Return the [X, Y] coordinate for the center point of the cell that contains the specified text.  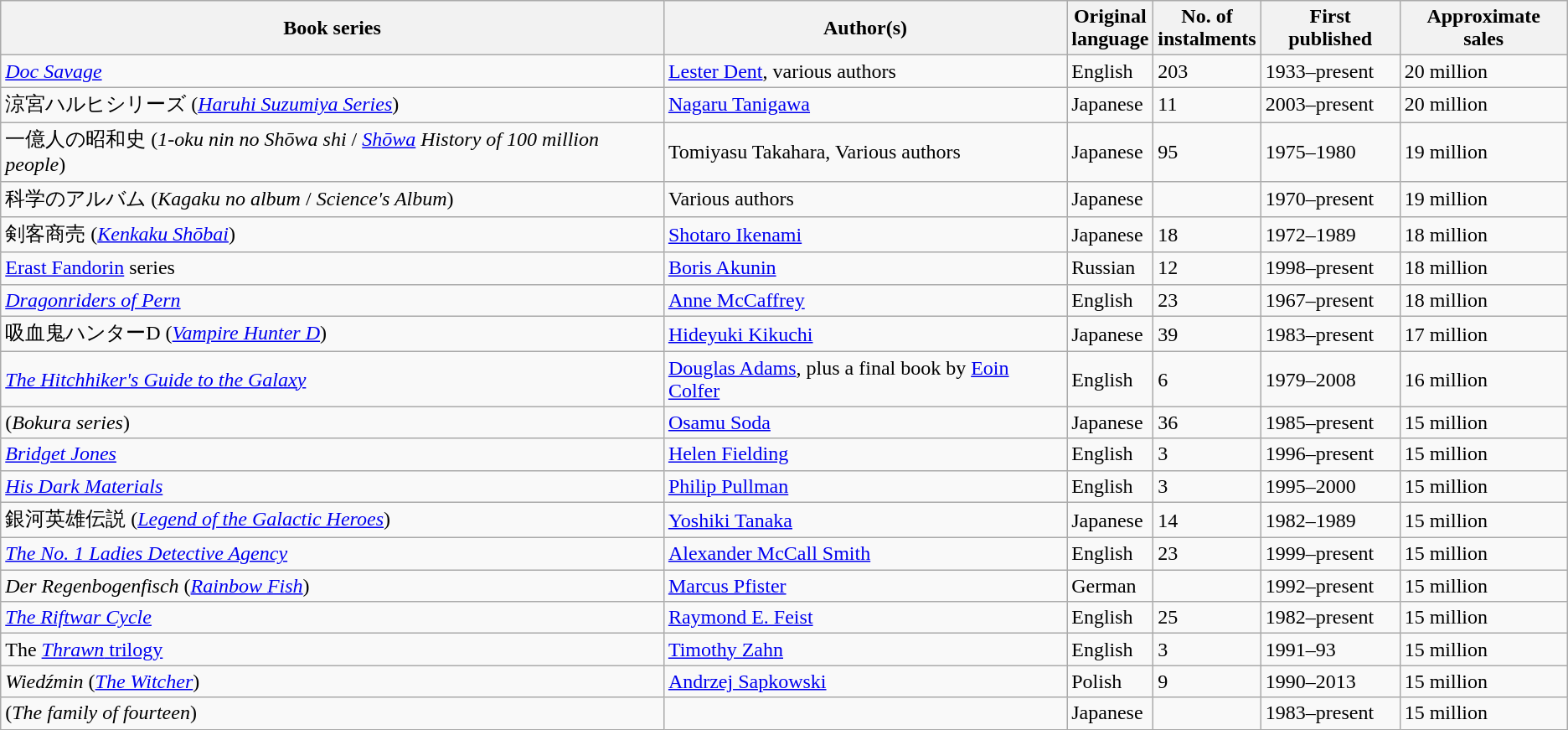
科学のアルバム (Kagaku no album / Science's Album) [333, 199]
1967–present [1330, 300]
Bridget Jones [333, 454]
Osamu Soda [864, 422]
Lester Dent, various authors [864, 71]
His Dark Materials [333, 486]
Doc Savage [333, 71]
Anne McCaffrey [864, 300]
16 million [1483, 379]
Boris Akunin [864, 268]
剣客商売 (Kenkaku Shōbai) [333, 235]
Douglas Adams, plus a final book by Eoin Colfer [864, 379]
Helen Fielding [864, 454]
Andrzej Sapkowski [864, 681]
Author(s) [864, 28]
1990–2013 [1330, 681]
1979–2008 [1330, 379]
1992–present [1330, 586]
Yoshiki Tanaka [864, 520]
一億人の昭和史 (1-oku nin no Shōwa shi / Shōwa History of 100 million people) [333, 152]
203 [1207, 71]
Originallanguage [1111, 28]
涼宮ハルヒシリーズ (Haruhi Suzumiya Series) [333, 106]
1982–1989 [1330, 520]
Shotaro Ikenami [864, 235]
(The family of fourteen) [333, 713]
25 [1207, 618]
18 [1207, 235]
Der Regenbogenfisch (Rainbow Fish) [333, 586]
6 [1207, 379]
39 [1207, 334]
1975–1980 [1330, 152]
Dragonriders of Pern [333, 300]
Russian [1111, 268]
14 [1207, 520]
German [1111, 586]
1972–1989 [1330, 235]
銀河英雄伝説 (Legend of the Galactic Heroes) [333, 520]
Raymond E. Feist [864, 618]
9 [1207, 681]
The Hitchhiker's Guide to the Galaxy [333, 379]
1991–93 [1330, 650]
The No. 1 Ladies Detective Agency [333, 554]
Erast Fandorin series [333, 268]
36 [1207, 422]
11 [1207, 106]
Hideyuki Kikuchi [864, 334]
Alexander McCall Smith [864, 554]
Book series [333, 28]
吸血鬼ハンターD (Vampire Hunter D) [333, 334]
Wiedźmin (The Witcher) [333, 681]
Nagaru Tanigawa [864, 106]
Philip Pullman [864, 486]
1982–present [1330, 618]
1996–present [1330, 454]
1998–present [1330, 268]
Timothy Zahn [864, 650]
1970–present [1330, 199]
No. ofinstalments [1207, 28]
First published [1330, 28]
Marcus Pfister [864, 586]
(Bokura series) [333, 422]
1985–present [1330, 422]
1999–present [1330, 554]
The Thrawn trilogy [333, 650]
1995–2000 [1330, 486]
Tomiyasu Takahara, Various authors [864, 152]
Various authors [864, 199]
1933–present [1330, 71]
95 [1207, 152]
Polish [1111, 681]
17 million [1483, 334]
The Riftwar Cycle [333, 618]
12 [1207, 268]
2003–present [1330, 106]
Approximate sales [1483, 28]
